Locate the cell with the specified text and output its [X, Y] center coordinate. 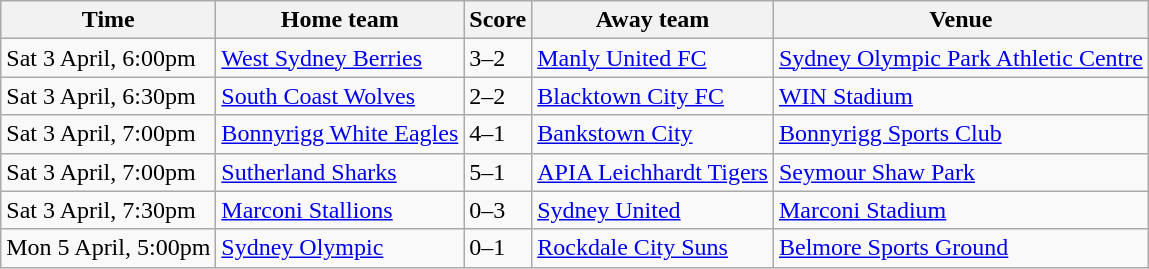
2–2 [498, 96]
Score [498, 20]
Home team [340, 20]
4–1 [498, 134]
Belmore Sports Ground [960, 248]
Bankstown City [653, 134]
Sat 3 April, 7:30pm [108, 210]
Mon 5 April, 5:00pm [108, 248]
Marconi Stadium [960, 210]
Venue [960, 20]
0–1 [498, 248]
Sat 3 April, 6:30pm [108, 96]
Rockdale City Suns [653, 248]
5–1 [498, 172]
West Sydney Berries [340, 58]
Sydney Olympic [340, 248]
Seymour Shaw Park [960, 172]
Sat 3 April, 6:00pm [108, 58]
Sydney Olympic Park Athletic Centre [960, 58]
Manly United FC [653, 58]
Sutherland Sharks [340, 172]
Marconi Stallions [340, 210]
APIA Leichhardt Tigers [653, 172]
0–3 [498, 210]
Bonnyrigg Sports Club [960, 134]
WIN Stadium [960, 96]
Blacktown City FC [653, 96]
Sydney United [653, 210]
Time [108, 20]
Bonnyrigg White Eagles [340, 134]
3–2 [498, 58]
South Coast Wolves [340, 96]
Away team [653, 20]
